Find where the given text appears and provide that cell's center as [X, Y] coordinate. 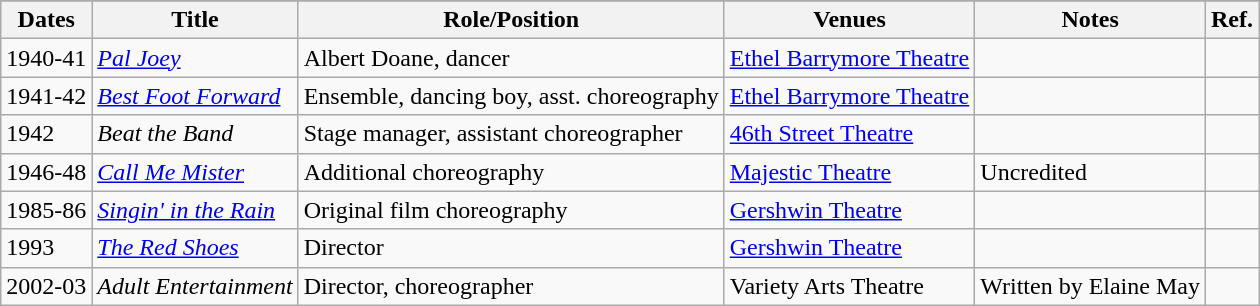
Role/Position [511, 20]
Dates [46, 20]
Director [511, 248]
Best Foot Forward [195, 96]
Uncredited [1090, 172]
Pal Joey [195, 58]
Beat the Band [195, 134]
2002-03 [46, 286]
Stage manager, assistant choreographer [511, 134]
1941-42 [46, 96]
Written by Elaine May [1090, 286]
Adult Entertainment [195, 286]
1940-41 [46, 58]
Director, choreographer [511, 286]
Variety Arts Theatre [850, 286]
Venues [850, 20]
Notes [1090, 20]
Singin' in the Rain [195, 210]
Title [195, 20]
The Red Shoes [195, 248]
Albert Doane, dancer [511, 58]
Call Me Mister [195, 172]
1942 [46, 134]
Additional choreography [511, 172]
1993 [46, 248]
Ref. [1232, 20]
Majestic Theatre [850, 172]
Original film choreography [511, 210]
46th Street Theatre [850, 134]
Ensemble, dancing boy, asst. choreography [511, 96]
1946-48 [46, 172]
1985-86 [46, 210]
